Locate the cell with the specified text and output its [x, y] center coordinate. 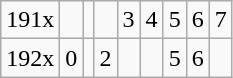
4 [152, 20]
7 [220, 20]
3 [128, 20]
192x [30, 58]
0 [72, 58]
2 [106, 58]
191x [30, 20]
